Find where the given text appears and provide that cell's center as (X, Y) coordinate. 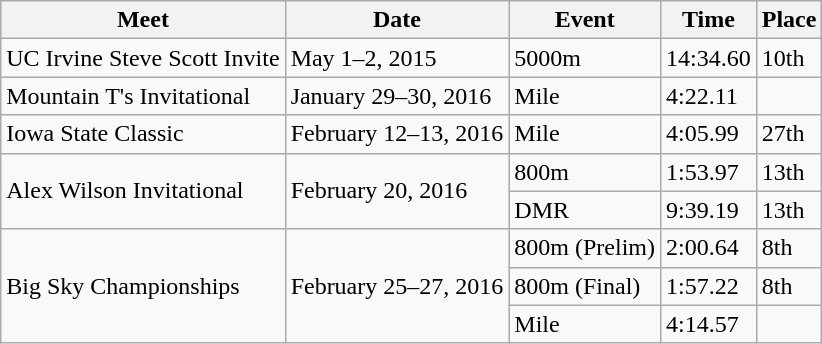
27th (789, 134)
DMR (585, 210)
Meet (143, 20)
Iowa State Classic (143, 134)
4:14.57 (709, 324)
Event (585, 20)
10th (789, 58)
February 25–27, 2016 (397, 286)
January 29–30, 2016 (397, 96)
Place (789, 20)
February 20, 2016 (397, 191)
4:05.99 (709, 134)
800m (Final) (585, 286)
Big Sky Championships (143, 286)
2:00.64 (709, 248)
Mountain T's Invitational (143, 96)
May 1–2, 2015 (397, 58)
1:57.22 (709, 286)
5000m (585, 58)
Alex Wilson Invitational (143, 191)
Date (397, 20)
800m (Prelim) (585, 248)
UC Irvine Steve Scott Invite (143, 58)
14:34.60 (709, 58)
4:22.11 (709, 96)
800m (585, 172)
Time (709, 20)
1:53.97 (709, 172)
February 12–13, 2016 (397, 134)
9:39.19 (709, 210)
